Scan for the cell matching the given text and deliver its [x, y] coordinate at center. 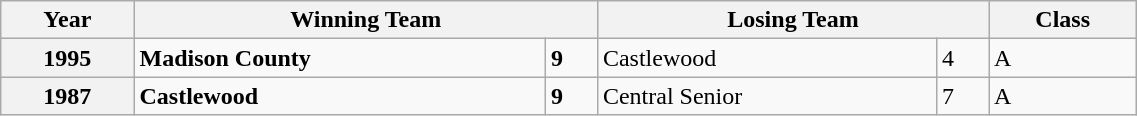
Losing Team [792, 20]
1995 [68, 58]
Central Senior [766, 96]
Year [68, 20]
7 [963, 96]
1987 [68, 96]
Madison County [340, 58]
Class [1063, 20]
Winning Team [366, 20]
4 [963, 58]
